Provide the [x, y] coordinate of the cell's center where the given text is located.  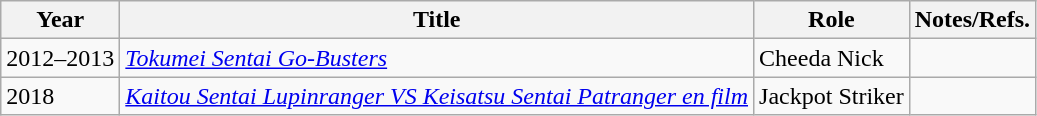
Role [832, 20]
Title [437, 20]
2012–2013 [60, 58]
Jackpot Striker [832, 96]
Tokumei Sentai Go-Busters [437, 58]
Notes/Refs. [972, 20]
2018 [60, 96]
Year [60, 20]
Kaitou Sentai Lupinranger VS Keisatsu Sentai Patranger en film [437, 96]
Cheeda Nick [832, 58]
